Search for the cell housing the specified text and yield its [x, y] center coordinate. 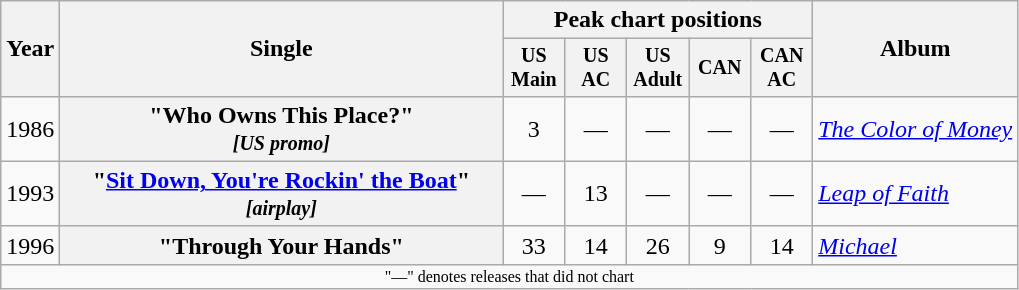
Leap of Faith [916, 194]
"Sit Down, You're Rockin' the Boat" [airplay] [282, 194]
Single [282, 49]
1986 [30, 128]
US AC [596, 68]
Peak chart positions [658, 20]
"Who Owns This Place?" [US promo] [282, 128]
Album [916, 49]
9 [720, 245]
The Color of Money [916, 128]
CAN [720, 68]
US Adult [658, 68]
"Through Your Hands" [282, 245]
26 [658, 245]
13 [596, 194]
1993 [30, 194]
CAN AC [782, 68]
US Main [534, 68]
33 [534, 245]
Michael [916, 245]
Year [30, 49]
1996 [30, 245]
3 [534, 128]
"—" denotes releases that did not chart [510, 276]
